Detect which cell encompasses the target text, then output its (x, y) center coordinate. 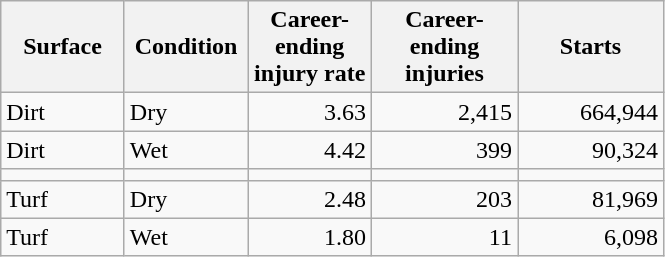
203 (444, 199)
Career-ending injury rate (310, 47)
11 (444, 237)
2,415 (444, 112)
6,098 (591, 237)
2.48 (310, 199)
3.63 (310, 112)
1.80 (310, 237)
Condition (186, 47)
Surface (63, 47)
Career-ending injuries (444, 47)
664,944 (591, 112)
4.42 (310, 150)
81,969 (591, 199)
Starts (591, 47)
90,324 (591, 150)
399 (444, 150)
